Scan for the cell matching the given text and deliver its [x, y] coordinate at center. 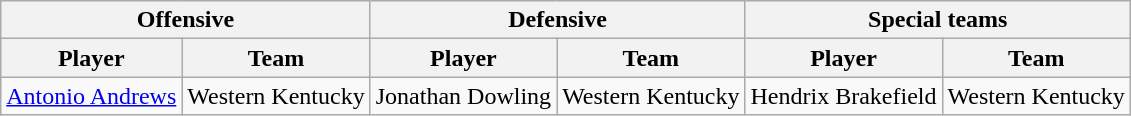
Defensive [558, 20]
Jonathan Dowling [463, 96]
Antonio Andrews [92, 96]
Offensive [186, 20]
Hendrix Brakefield [844, 96]
Special teams [938, 20]
